Find where the given text appears and provide that cell's center as (X, Y) coordinate. 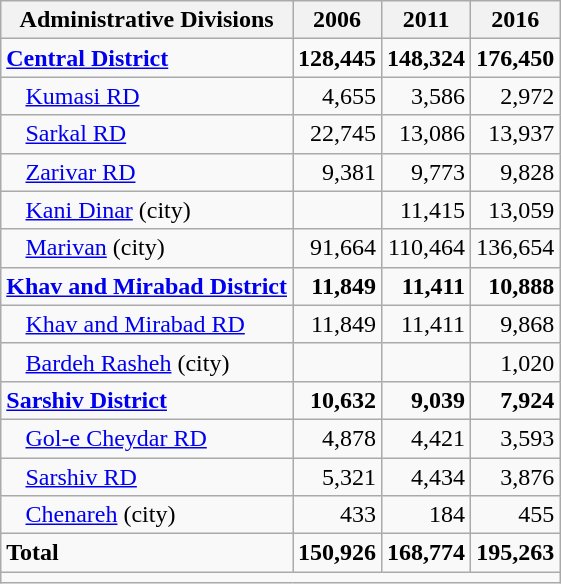
Zarivar RD (147, 172)
110,464 (426, 248)
10,888 (516, 286)
3,586 (426, 96)
2011 (426, 20)
2016 (516, 20)
4,878 (336, 438)
184 (426, 515)
9,868 (516, 324)
91,664 (336, 248)
4,434 (426, 477)
168,774 (426, 553)
Administrative Divisions (147, 20)
4,655 (336, 96)
3,593 (516, 438)
Kumasi RD (147, 96)
148,324 (426, 58)
176,450 (516, 58)
13,059 (516, 210)
Gol-e Cheydar RD (147, 438)
Central District (147, 58)
11,415 (426, 210)
4,421 (426, 438)
9,828 (516, 172)
455 (516, 515)
Khav and Mirabad RD (147, 324)
Sarshiv District (147, 400)
9,039 (426, 400)
Sarkal RD (147, 134)
Khav and Mirabad District (147, 286)
Total (147, 553)
128,445 (336, 58)
195,263 (516, 553)
9,381 (336, 172)
10,632 (336, 400)
13,937 (516, 134)
7,924 (516, 400)
5,321 (336, 477)
2,972 (516, 96)
Marivan (city) (147, 248)
Chenareh (city) (147, 515)
Sarshiv RD (147, 477)
Bardeh Rasheh (city) (147, 362)
150,926 (336, 553)
Kani Dinar (city) (147, 210)
22,745 (336, 134)
136,654 (516, 248)
9,773 (426, 172)
1,020 (516, 362)
13,086 (426, 134)
2006 (336, 20)
433 (336, 515)
3,876 (516, 477)
